Return (x, y) of the center of cell containing provided text 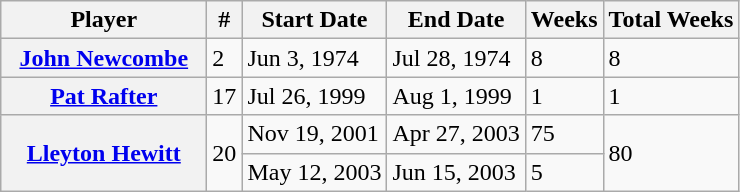
Weeks (564, 20)
5 (564, 172)
Nov 19, 2001 (314, 134)
Lleyton Hewitt (104, 153)
Jun 15, 2003 (456, 172)
17 (224, 96)
Total Weeks (671, 20)
Apr 27, 2003 (456, 134)
Pat Rafter (104, 96)
Start Date (314, 20)
John Newcombe (104, 58)
May 12, 2003 (314, 172)
Jun 3, 1974 (314, 58)
20 (224, 153)
Aug 1, 1999 (456, 96)
75 (564, 134)
Player (104, 20)
Jul 28, 1974 (456, 58)
2 (224, 58)
Jul 26, 1999 (314, 96)
80 (671, 153)
# (224, 20)
End Date (456, 20)
